Identify which cell holds the provided text, then report its [X, Y] central coordinate. 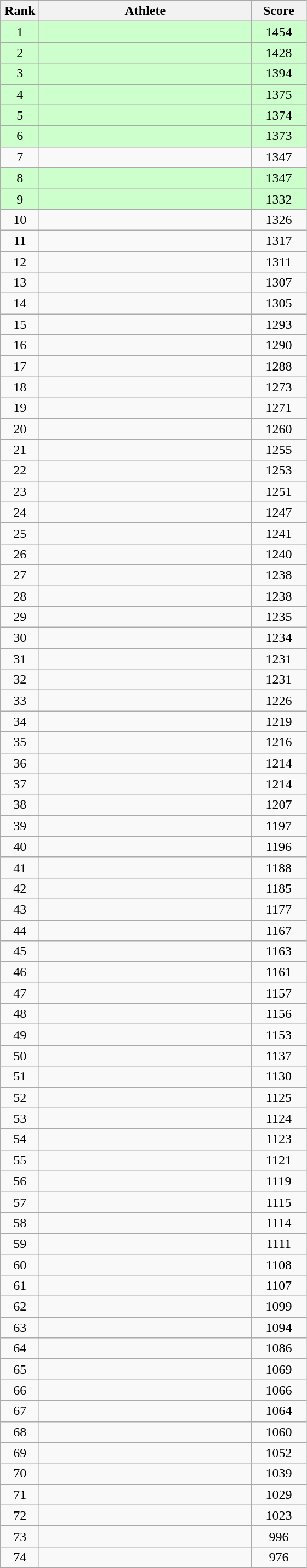
25 [20, 533]
1307 [278, 283]
1293 [278, 324]
67 [20, 1411]
5 [20, 115]
53 [20, 1118]
Athlete [145, 11]
1023 [278, 1515]
46 [20, 972]
36 [20, 763]
1153 [278, 1035]
1288 [278, 366]
55 [20, 1160]
56 [20, 1181]
1157 [278, 993]
3 [20, 74]
1253 [278, 471]
1107 [278, 1286]
976 [278, 1557]
8 [20, 178]
23 [20, 491]
42 [20, 888]
22 [20, 471]
1271 [278, 408]
1326 [278, 220]
1247 [278, 512]
1428 [278, 53]
17 [20, 366]
1216 [278, 742]
51 [20, 1077]
1188 [278, 867]
1111 [278, 1244]
47 [20, 993]
1234 [278, 638]
61 [20, 1286]
29 [20, 617]
1052 [278, 1453]
1029 [278, 1494]
54 [20, 1139]
1099 [278, 1307]
1226 [278, 701]
38 [20, 805]
64 [20, 1348]
41 [20, 867]
57 [20, 1202]
1394 [278, 74]
1332 [278, 199]
15 [20, 324]
1115 [278, 1202]
70 [20, 1474]
1305 [278, 304]
26 [20, 554]
49 [20, 1035]
1163 [278, 951]
1125 [278, 1097]
1064 [278, 1411]
1317 [278, 240]
27 [20, 575]
1374 [278, 115]
45 [20, 951]
Rank [20, 11]
68 [20, 1432]
43 [20, 909]
1235 [278, 617]
6 [20, 136]
71 [20, 1494]
1167 [278, 931]
65 [20, 1369]
39 [20, 826]
1454 [278, 32]
1060 [278, 1432]
19 [20, 408]
31 [20, 659]
10 [20, 220]
1069 [278, 1369]
1130 [278, 1077]
60 [20, 1264]
48 [20, 1014]
1137 [278, 1056]
44 [20, 931]
1123 [278, 1139]
1114 [278, 1223]
73 [20, 1536]
13 [20, 283]
33 [20, 701]
18 [20, 387]
1108 [278, 1264]
62 [20, 1307]
66 [20, 1390]
1 [20, 32]
1311 [278, 262]
1094 [278, 1328]
996 [278, 1536]
1156 [278, 1014]
1185 [278, 888]
1121 [278, 1160]
1260 [278, 429]
1373 [278, 136]
72 [20, 1515]
14 [20, 304]
1086 [278, 1348]
1290 [278, 345]
30 [20, 638]
1196 [278, 847]
20 [20, 429]
32 [20, 680]
7 [20, 157]
2 [20, 53]
40 [20, 847]
1251 [278, 491]
63 [20, 1328]
28 [20, 596]
1375 [278, 94]
50 [20, 1056]
1255 [278, 450]
1241 [278, 533]
16 [20, 345]
1197 [278, 826]
1124 [278, 1118]
59 [20, 1244]
24 [20, 512]
74 [20, 1557]
52 [20, 1097]
1240 [278, 554]
69 [20, 1453]
1039 [278, 1474]
1177 [278, 909]
11 [20, 240]
34 [20, 721]
21 [20, 450]
1066 [278, 1390]
1119 [278, 1181]
4 [20, 94]
1273 [278, 387]
1161 [278, 972]
12 [20, 262]
35 [20, 742]
58 [20, 1223]
1219 [278, 721]
1207 [278, 805]
Score [278, 11]
9 [20, 199]
37 [20, 784]
